Return the (x, y) coordinate for the center point of the cell that contains the specified text.  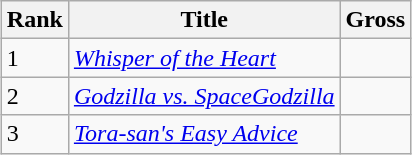
2 (34, 96)
3 (34, 134)
Rank (34, 20)
Tora-san's Easy Advice (204, 134)
Whisper of the Heart (204, 58)
Gross (376, 20)
Title (204, 20)
1 (34, 58)
Godzilla vs. SpaceGodzilla (204, 96)
